Detect which cell encompasses the target text, then output its (X, Y) center coordinate. 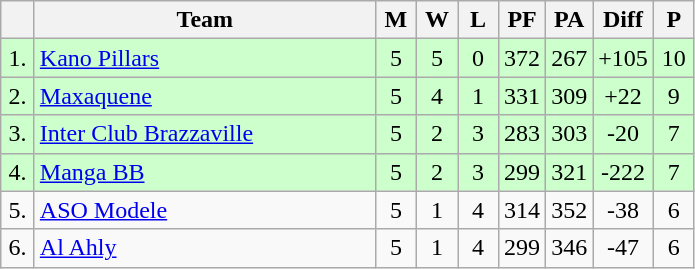
-38 (624, 210)
309 (570, 96)
+105 (624, 58)
-20 (624, 134)
Diff (624, 20)
2. (18, 96)
4. (18, 172)
+22 (624, 96)
1. (18, 58)
314 (522, 210)
Manga BB (204, 172)
372 (522, 58)
321 (570, 172)
9 (674, 96)
M (396, 20)
283 (522, 134)
331 (522, 96)
-222 (624, 172)
0 (478, 58)
3. (18, 134)
6. (18, 248)
Kano Pillars (204, 58)
5. (18, 210)
L (478, 20)
-47 (624, 248)
PF (522, 20)
PA (570, 20)
10 (674, 58)
Inter Club Brazzaville (204, 134)
Al Ahly (204, 248)
W (436, 20)
346 (570, 248)
ASO Modele (204, 210)
P (674, 20)
303 (570, 134)
267 (570, 58)
Maxaquene (204, 96)
352 (570, 210)
Team (204, 20)
